Search for the cell housing the specified text and yield its [X, Y] center coordinate. 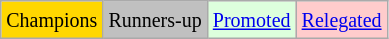
Relegated [342, 20]
Runners-up [155, 20]
Promoted [252, 20]
Champions [52, 20]
